For the text-containing cell, return its midpoint in [x, y] coordinate format. 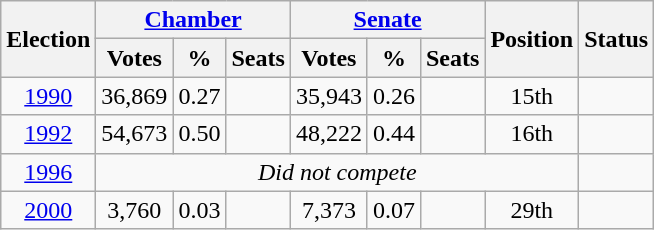
0.50 [200, 134]
0.44 [394, 134]
16th [532, 134]
0.27 [200, 96]
2000 [48, 210]
1996 [48, 172]
0.26 [394, 96]
29th [532, 210]
3,760 [134, 210]
Senate [388, 20]
15th [532, 96]
7,373 [328, 210]
Did not compete [338, 172]
54,673 [134, 134]
36,869 [134, 96]
Status [616, 39]
48,222 [328, 134]
35,943 [328, 96]
Chamber [194, 20]
0.03 [200, 210]
Election [48, 39]
0.07 [394, 210]
Position [532, 39]
1990 [48, 96]
1992 [48, 134]
